Pinpoint the cell where the given text exists, returning its [X, Y] midpoint coordinate. 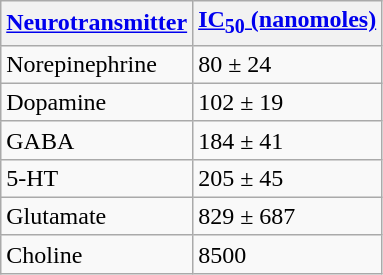
5-HT [97, 178]
205 ± 45 [288, 178]
8500 [288, 254]
IC50 (nanomoles) [288, 23]
GABA [97, 140]
Norepinephrine [97, 64]
Glutamate [97, 216]
Choline [97, 254]
Dopamine [97, 102]
Neurotransmitter [97, 23]
80 ± 24 [288, 64]
184 ± 41 [288, 140]
829 ± 687 [288, 216]
102 ± 19 [288, 102]
